For the text-containing cell, return its midpoint in [x, y] coordinate format. 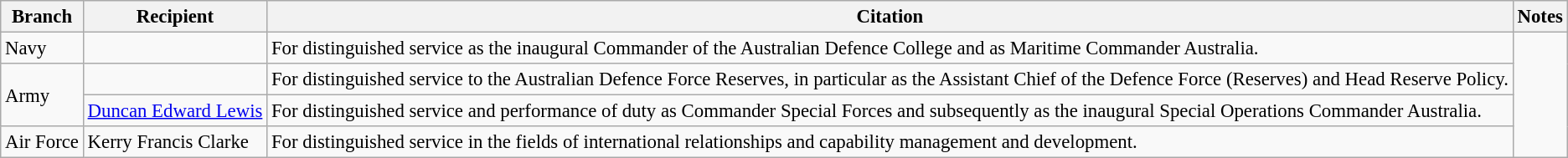
Army [42, 95]
Branch [42, 17]
For distinguished service in the fields of international relationships and capability management and development. [890, 142]
Navy [42, 48]
For distinguished service as the inaugural Commander of the Australian Defence College and as Maritime Commander Australia. [890, 48]
Kerry Francis Clarke [174, 142]
Duncan Edward Lewis [174, 111]
Notes [1540, 17]
Citation [890, 17]
Recipient [174, 17]
Air Force [42, 142]
